Return the (x, y) coordinate for the center point of the cell that contains the specified text.  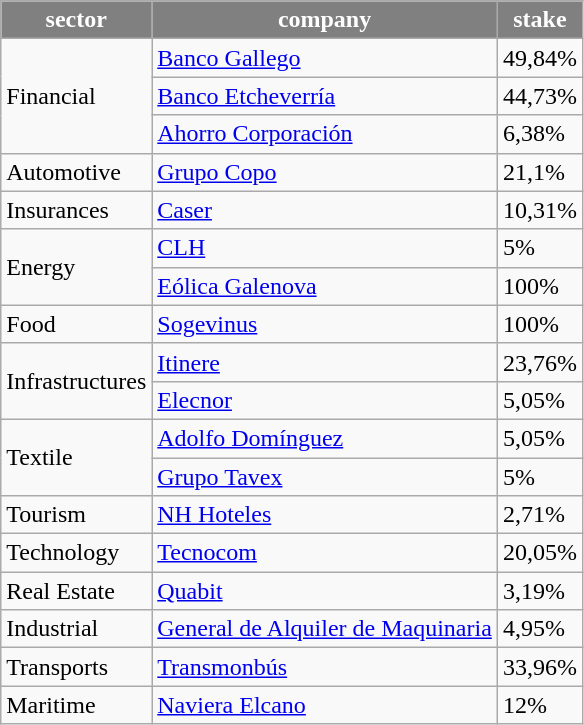
Grupo Tavex (325, 477)
Quabit (325, 591)
6,38% (540, 134)
23,76% (540, 362)
Insurances (76, 210)
Transports (76, 667)
Tourism (76, 515)
49,84% (540, 58)
Energy (76, 267)
Itinere (325, 362)
CLH (325, 248)
company (325, 20)
3,19% (540, 591)
Elecnor (325, 400)
Textile (76, 457)
Sogevinus (325, 324)
Ahorro Corporación (325, 134)
Maritime (76, 705)
Caser (325, 210)
Transmonbús (325, 667)
Banco Etcheverría (325, 96)
Automotive (76, 172)
Industrial (76, 629)
44,73% (540, 96)
Banco Gallego (325, 58)
10,31% (540, 210)
Real Estate (76, 591)
Financial (76, 96)
4,95% (540, 629)
Technology (76, 553)
Eólica Galenova (325, 286)
Grupo Copo (325, 172)
33,96% (540, 667)
Naviera Elcano (325, 705)
General de Alquiler de Maquinaria (325, 629)
Tecnocom (325, 553)
NH Hoteles (325, 515)
Adolfo Domínguez (325, 438)
12% (540, 705)
stake (540, 20)
sector (76, 20)
21,1% (540, 172)
Food (76, 324)
Infrastructures (76, 381)
2,71% (540, 515)
20,05% (540, 553)
